For the text-containing cell, return its midpoint in (x, y) coordinate format. 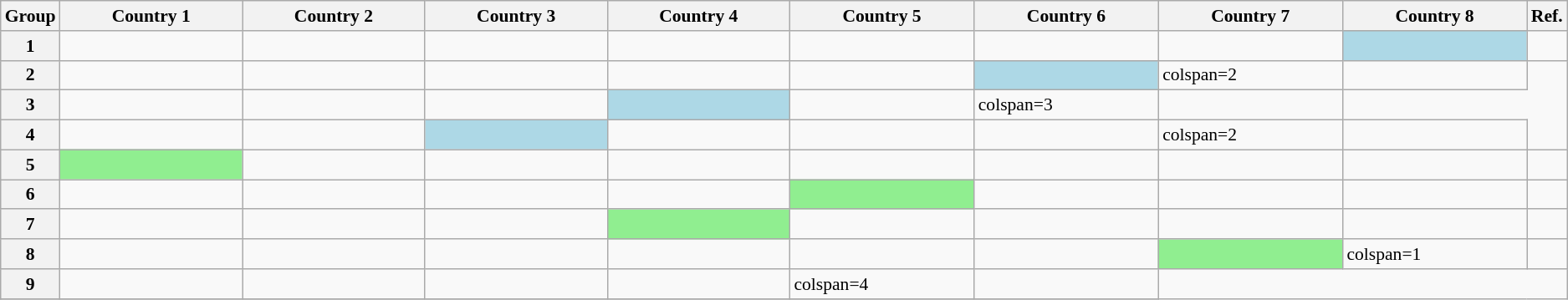
Country 1 (151, 16)
8 (30, 254)
Country 2 (334, 16)
Group (30, 16)
Ref. (1547, 16)
Country 4 (698, 16)
colspan=1 (1434, 254)
Country 7 (1250, 16)
colspan=3 (1066, 105)
Country 5 (881, 16)
3 (30, 105)
4 (30, 135)
colspan=4 (881, 284)
7 (30, 225)
2 (30, 75)
9 (30, 284)
1 (30, 46)
Country 6 (1066, 16)
5 (30, 165)
Country 3 (516, 16)
6 (30, 195)
Country 8 (1434, 16)
